Return the [x, y] coordinate for the center point of the cell that contains the specified text.  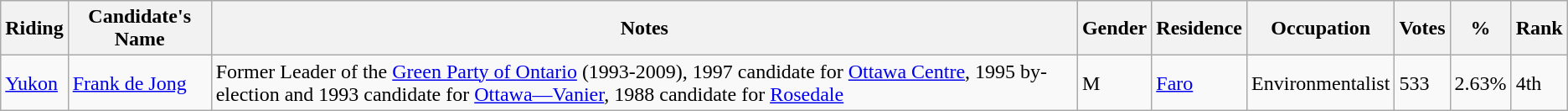
533 [1422, 82]
Notes [644, 29]
Residence [1199, 29]
Occupation [1321, 29]
Votes [1422, 29]
Yukon [34, 82]
Candidate's Name [139, 29]
Faro [1199, 82]
2.63% [1481, 82]
% [1481, 29]
4th [1540, 82]
Gender [1114, 29]
Rank [1540, 29]
Frank de Jong [139, 82]
Environmentalist [1321, 82]
M [1114, 82]
Riding [34, 29]
